Return the (X, Y) coordinate for the center point of the cell that contains the specified text.  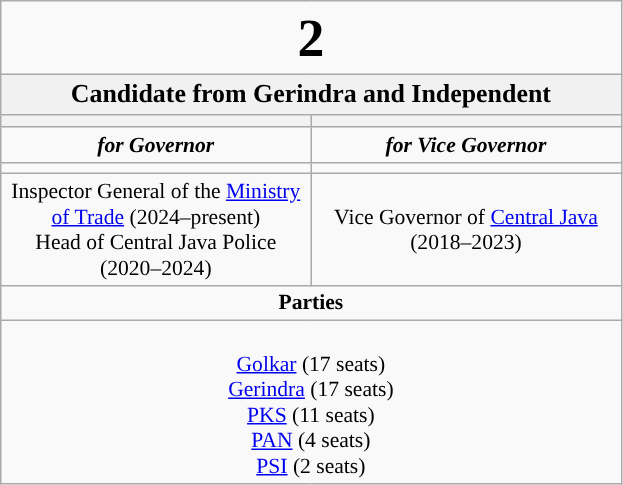
for Vice Governor (466, 146)
Candidate from Gerindra and Independent (311, 94)
Vice Governor of Central Java (2018–2023) (466, 229)
Golkar (17 seats)Gerindra (17 seats)PKS (11 seats)PAN (4 seats)PSI (2 seats) (311, 402)
for Governor (156, 146)
Inspector General of the Ministry of Trade (2024–present)Head of Central Java Police (2020–2024) (156, 229)
Parties (311, 303)
2 (311, 38)
